Return [X, Y] of the center of cell containing provided text 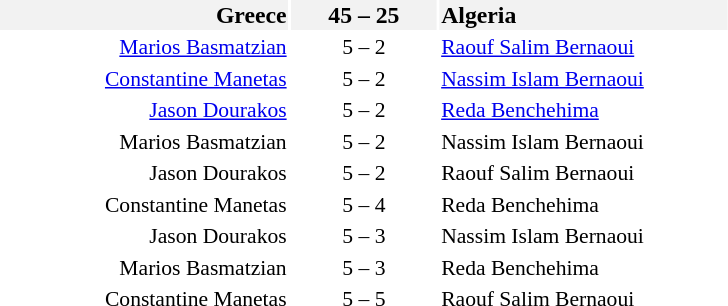
45 – 25 [364, 15]
5 – 4 [364, 204]
Greece [144, 15]
Algeria [584, 15]
